Provide the (x, y) coordinate of the cell's center where the given text is located.  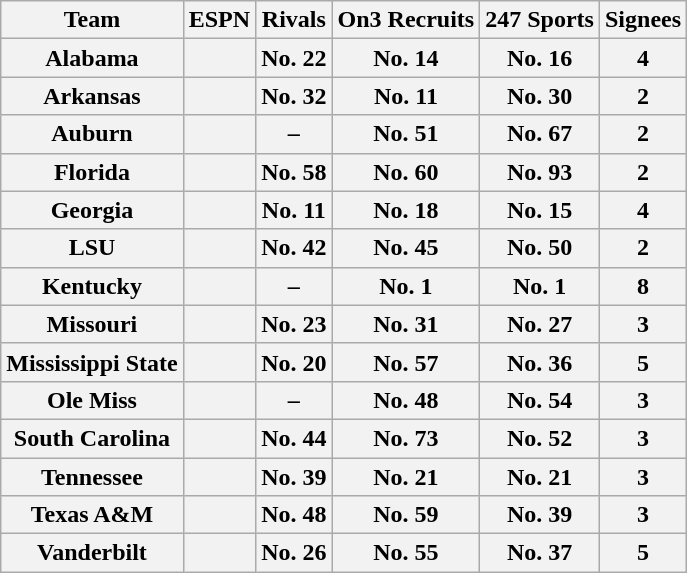
No. 32 (294, 96)
No. 50 (540, 248)
Signees (642, 20)
No. 44 (294, 438)
On3 Recruits (406, 20)
Alabama (92, 58)
No. 54 (540, 400)
No. 37 (540, 553)
No. 15 (540, 210)
No. 36 (540, 362)
No. 22 (294, 58)
Georgia (92, 210)
Team (92, 20)
8 (642, 286)
No. 23 (294, 324)
Florida (92, 172)
No. 57 (406, 362)
LSU (92, 248)
No. 31 (406, 324)
No. 45 (406, 248)
South Carolina (92, 438)
Texas A&M (92, 515)
No. 16 (540, 58)
No. 42 (294, 248)
No. 73 (406, 438)
No. 18 (406, 210)
No. 58 (294, 172)
Kentucky (92, 286)
No. 55 (406, 553)
Auburn (92, 134)
Arkansas (92, 96)
No. 67 (540, 134)
No. 60 (406, 172)
No. 52 (540, 438)
No. 51 (406, 134)
No. 30 (540, 96)
Mississippi State (92, 362)
ESPN (219, 20)
Vanderbilt (92, 553)
No. 14 (406, 58)
No. 26 (294, 553)
Missouri (92, 324)
No. 20 (294, 362)
No. 27 (540, 324)
Tennessee (92, 477)
247 Sports (540, 20)
No. 59 (406, 515)
Ole Miss (92, 400)
Rivals (294, 20)
No. 93 (540, 172)
